Return the (X, Y) coordinate for the center point of the cell that contains the specified text.  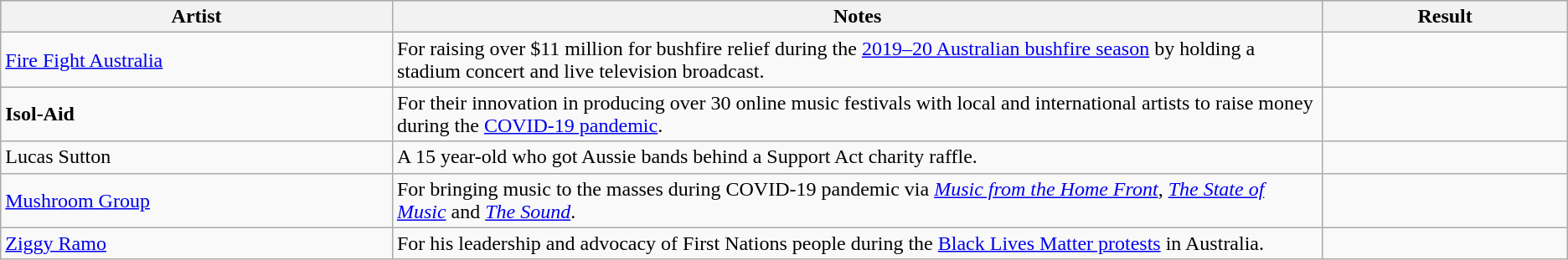
Isol-Aid (197, 114)
Fire Fight Australia (197, 60)
For their innovation in producing over 30 online music festivals with local and international artists to raise money during the COVID-19 pandemic. (858, 114)
Artist (197, 17)
For his leadership and advocacy of First Nations people during the Black Lives Matter protests in Australia. (858, 243)
Notes (858, 17)
A 15 year-old who got Aussie bands behind a Support Act charity raffle. (858, 157)
For bringing music to the masses during COVID-19 pandemic via Music from the Home Front, The State of Music and The Sound. (858, 201)
Lucas Sutton (197, 157)
Result (1445, 17)
Ziggy Ramo (197, 243)
Mushroom Group (197, 201)
